Search for the cell housing the specified text and yield its [X, Y] center coordinate. 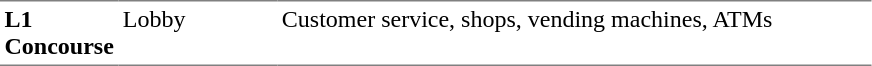
L1Concourse [59, 33]
Customer service, shops, vending machines, ATMs [574, 33]
Lobby [198, 33]
